Pinpoint the cell where the given text exists, returning its [X, Y] midpoint coordinate. 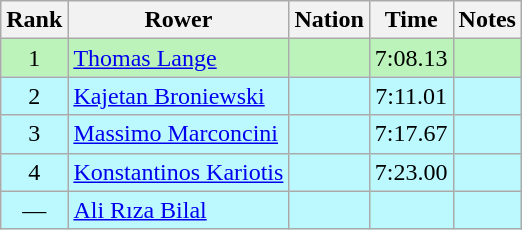
7:23.00 [411, 172]
7:11.01 [411, 96]
Nation [329, 20]
Rower [178, 20]
Massimo Marconcini [178, 134]
Time [411, 20]
Notes [487, 20]
Kajetan Broniewski [178, 96]
Konstantinos Kariotis [178, 172]
2 [34, 96]
7:17.67 [411, 134]
4 [34, 172]
7:08.13 [411, 58]
Rank [34, 20]
Thomas Lange [178, 58]
3 [34, 134]
1 [34, 58]
Ali Rıza Bilal [178, 210]
— [34, 210]
